Locate the cell with the specified text and output its (x, y) center coordinate. 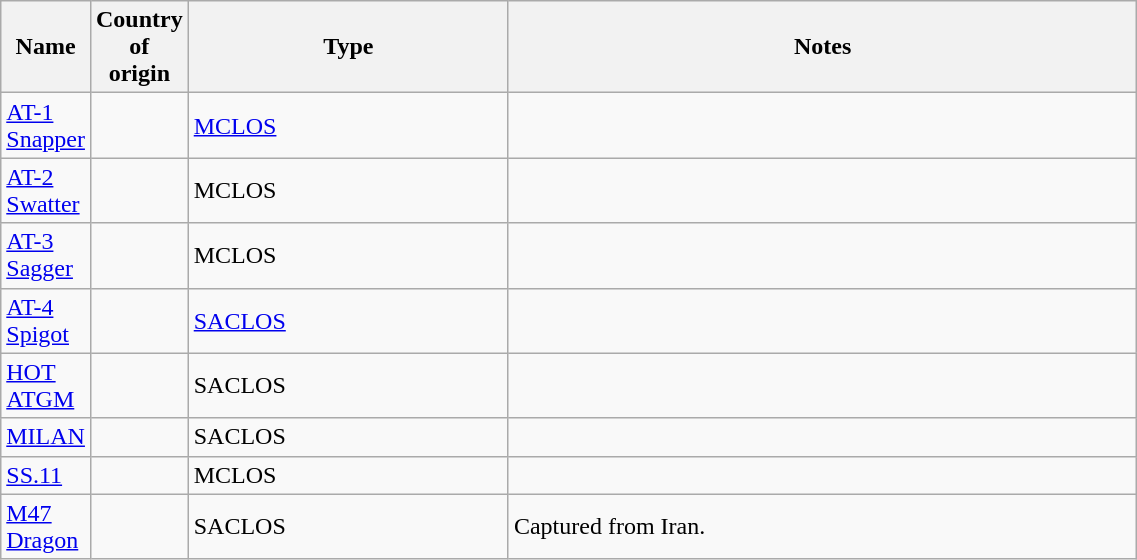
HOT ATGM (46, 386)
Captured from Iran. (822, 526)
Type (348, 47)
SS.11 (46, 475)
Notes (822, 47)
Name (46, 47)
AT-2 Swatter (46, 190)
AT-4 Spigot (46, 320)
MILAN (46, 437)
M47 Dragon (46, 526)
AT-1 Snapper (46, 126)
Country of origin (139, 47)
AT-3 Sagger (46, 256)
